From the cell containing the given text, extract its center point as [x, y] coordinate. 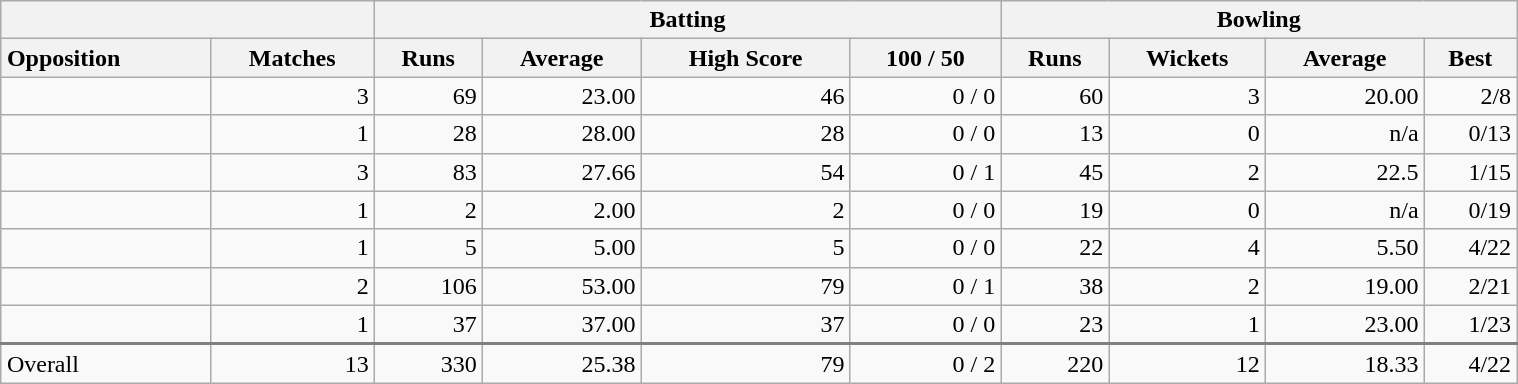
Best [1470, 58]
Matches [292, 58]
220 [1055, 364]
23 [1055, 324]
Batting [688, 20]
19 [1055, 210]
Overall [106, 364]
19.00 [1344, 286]
38 [1055, 286]
330 [428, 364]
100 / 50 [926, 58]
1/15 [1470, 172]
83 [428, 172]
69 [428, 96]
5.50 [1344, 248]
1/23 [1470, 324]
106 [428, 286]
18.33 [1344, 364]
20.00 [1344, 96]
54 [746, 172]
53.00 [562, 286]
Bowling [1259, 20]
0 / 2 [926, 364]
4 [1188, 248]
60 [1055, 96]
25.38 [562, 364]
22 [1055, 248]
46 [746, 96]
2/21 [1470, 286]
45 [1055, 172]
2/8 [1470, 96]
12 [1188, 364]
High Score [746, 58]
Opposition [106, 58]
28.00 [562, 134]
0/19 [1470, 210]
2.00 [562, 210]
Wickets [1188, 58]
27.66 [562, 172]
5.00 [562, 248]
37.00 [562, 324]
0/13 [1470, 134]
22.5 [1344, 172]
